Locate the cell with the specified text and output its [X, Y] center coordinate. 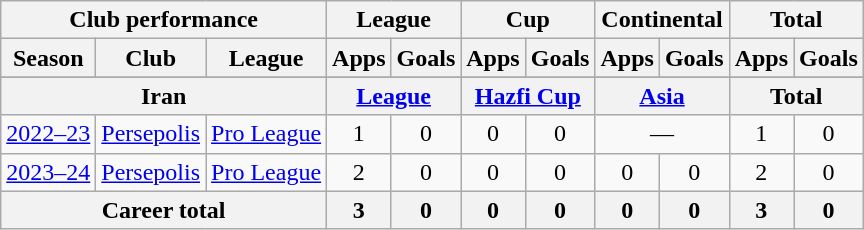
Season [48, 58]
— [662, 134]
Hazfi Cup [528, 96]
2023–24 [48, 172]
Club performance [164, 20]
Asia [662, 96]
Club [151, 58]
Career total [164, 210]
Cup [528, 20]
Continental [662, 20]
2022–23 [48, 134]
Iran [164, 96]
